From the cell containing the given text, extract its center point as [X, Y] coordinate. 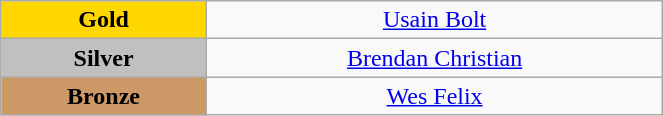
Silver [104, 58]
Gold [104, 20]
Wes Felix [434, 96]
Brendan Christian [434, 58]
Usain Bolt [434, 20]
Bronze [104, 96]
